Scan for the cell matching the given text and deliver its (x, y) coordinate at center. 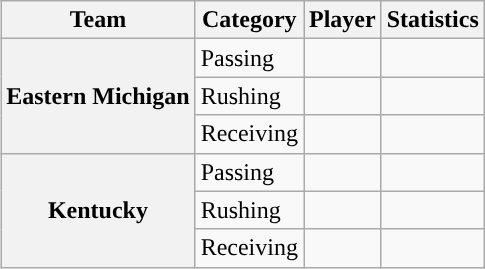
Team (98, 20)
Kentucky (98, 210)
Player (343, 20)
Category (249, 20)
Statistics (432, 20)
Eastern Michigan (98, 96)
